Search for the cell housing the specified text and yield its (x, y) center coordinate. 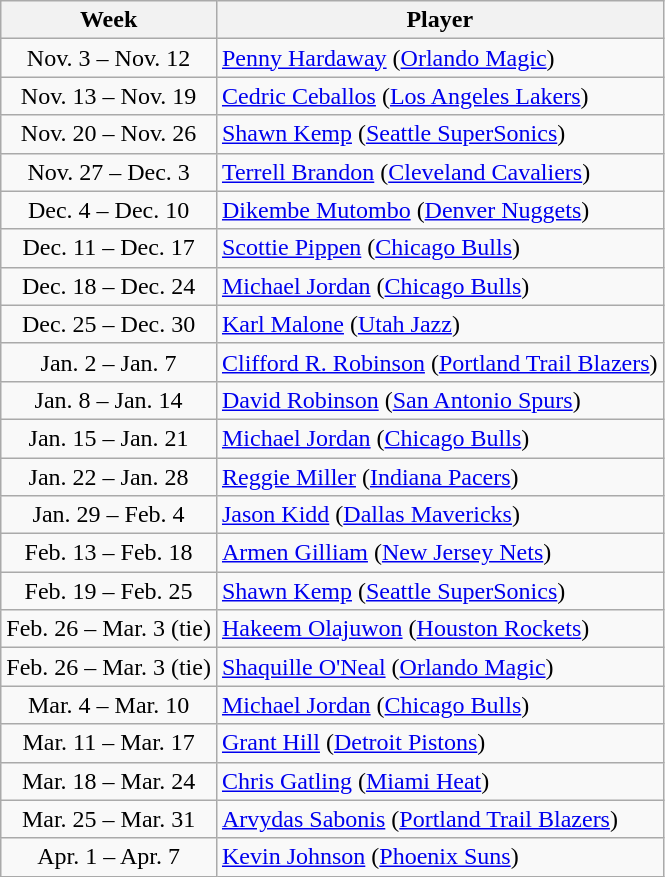
Cedric Ceballos (Los Angeles Lakers) (440, 96)
Player (440, 20)
Mar. 25 – Mar. 31 (109, 819)
Jason Kidd (Dallas Mavericks) (440, 515)
Dec. 4 – Dec. 10 (109, 210)
Clifford R. Robinson (Portland Trail Blazers) (440, 362)
Feb. 19 – Feb. 25 (109, 591)
David Robinson (San Antonio Spurs) (440, 400)
Jan. 22 – Jan. 28 (109, 477)
Dec. 18 – Dec. 24 (109, 286)
Dec. 25 – Dec. 30 (109, 324)
Jan. 15 – Jan. 21 (109, 438)
Shaquille O'Neal (Orlando Magic) (440, 667)
Reggie Miller (Indiana Pacers) (440, 477)
Nov. 3 – Nov. 12 (109, 58)
Penny Hardaway (Orlando Magic) (440, 58)
Chris Gatling (Miami Heat) (440, 781)
Hakeem Olajuwon (Houston Rockets) (440, 629)
Jan. 8 – Jan. 14 (109, 400)
Dec. 11 – Dec. 17 (109, 248)
Feb. 13 – Feb. 18 (109, 553)
Terrell Brandon (Cleveland Cavaliers) (440, 172)
Mar. 4 – Mar. 10 (109, 705)
Jan. 29 – Feb. 4 (109, 515)
Kevin Johnson (Phoenix Suns) (440, 857)
Karl Malone (Utah Jazz) (440, 324)
Arvydas Sabonis (Portland Trail Blazers) (440, 819)
Armen Gilliam (New Jersey Nets) (440, 553)
Nov. 20 – Nov. 26 (109, 134)
Jan. 2 – Jan. 7 (109, 362)
Nov. 13 – Nov. 19 (109, 96)
Scottie Pippen (Chicago Bulls) (440, 248)
Nov. 27 – Dec. 3 (109, 172)
Grant Hill (Detroit Pistons) (440, 743)
Mar. 11 – Mar. 17 (109, 743)
Apr. 1 – Apr. 7 (109, 857)
Dikembe Mutombo (Denver Nuggets) (440, 210)
Week (109, 20)
Mar. 18 – Mar. 24 (109, 781)
